Detect which cell encompasses the target text, then output its (x, y) center coordinate. 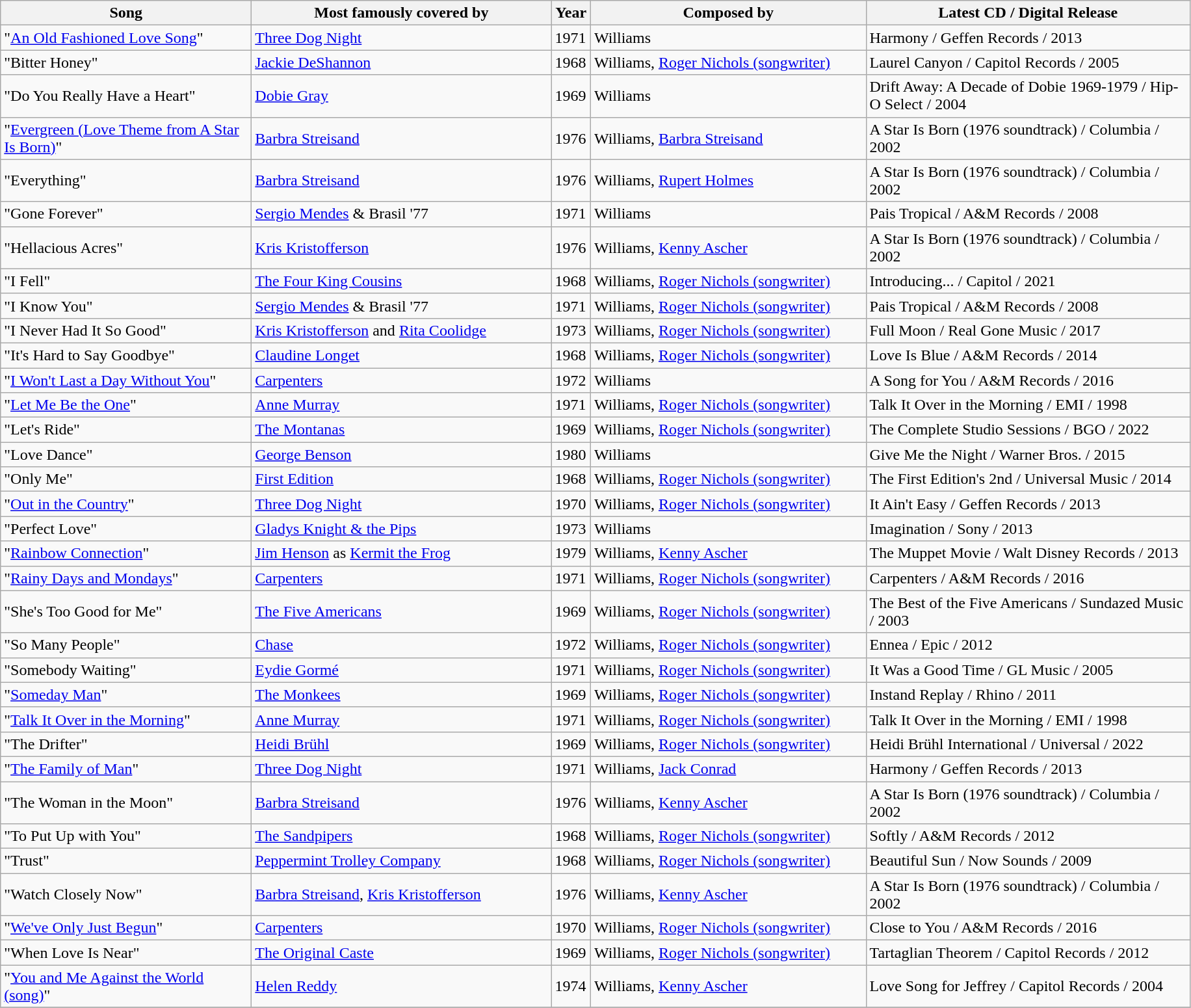
Peppermint Trolley Company (402, 861)
The Best of the Five Americans / Sundazed Music / 2003 (1028, 611)
Helen Reddy (402, 986)
"Hellacious Acres" (126, 247)
"She's Too Good for Me" (126, 611)
"Somebody Waiting" (126, 670)
Barbra Streisand, Kris Kristofferson (402, 895)
It Ain't Easy / Geffen Records / 2013 (1028, 504)
"Let Me Be the One" (126, 405)
The Four King Cousins (402, 281)
Love Song for Jeffrey / Capitol Records / 2004 (1028, 986)
"Bitter Honey" (126, 62)
"So Many People" (126, 645)
1979 (571, 553)
Give Me the Night / Warner Bros. / 2015 (1028, 455)
Dobie Gray (402, 96)
Jim Henson as Kermit the Frog (402, 553)
Softly / A&M Records / 2012 (1028, 836)
Laurel Canyon / Capitol Records / 2005 (1028, 62)
"Talk It Over in the Morning" (126, 719)
Williams, Jack Conrad (728, 769)
"Let's Ride" (126, 430)
"Someday Man" (126, 695)
Close to You / A&M Records / 2016 (1028, 928)
"Watch Closely Now" (126, 895)
Gladys Knight & the Pips (402, 529)
"Out in the Country" (126, 504)
The Montanas (402, 430)
Song (126, 13)
"Everything" (126, 181)
Eydie Gormé (402, 670)
George Benson (402, 455)
"Rainy Days and Mondays" (126, 578)
The Five Americans (402, 611)
Latest CD / Digital Release (1028, 13)
The Sandpipers (402, 836)
"The Drifter" (126, 744)
The Monkees (402, 695)
The Muppet Movie / Walt Disney Records / 2013 (1028, 553)
"I Never Had It So Good" (126, 330)
Claudine Longet (402, 355)
"Perfect Love" (126, 529)
1980 (571, 455)
"Evergreen (Love Theme from A Star Is Born)" (126, 138)
"It's Hard to Say Goodbye" (126, 355)
Heidi Brühl (402, 744)
Introducing... / Capitol / 2021 (1028, 281)
Tartaglian Theorem / Capitol Records / 2012 (1028, 953)
Beautiful Sun / Now Sounds / 2009 (1028, 861)
Williams, Barbra Streisand (728, 138)
Most famously covered by (402, 13)
The Complete Studio Sessions / BGO / 2022 (1028, 430)
"We've Only Just Begun" (126, 928)
"Love Dance" (126, 455)
"Only Me" (126, 479)
"The Family of Man" (126, 769)
Jackie DeShannon (402, 62)
Drift Away: A Decade of Dobie 1969-1979 / Hip-O Select / 2004 (1028, 96)
"I Know You" (126, 306)
"The Woman in the Moon" (126, 802)
Carpenters / A&M Records / 2016 (1028, 578)
"To Put Up with You" (126, 836)
Love Is Blue / A&M Records / 2014 (1028, 355)
It Was a Good Time / GL Music / 2005 (1028, 670)
"You and Me Against the World (song)" (126, 986)
Year (571, 13)
A Song for You / A&M Records / 2016 (1028, 380)
"I Won't Last a Day Without You" (126, 380)
"Do You Really Have a Heart" (126, 96)
"I Fell" (126, 281)
Ennea / Epic / 2012 (1028, 645)
Imagination / Sony / 2013 (1028, 529)
1974 (571, 986)
Kris Kristofferson and Rita Coolidge (402, 330)
Chase (402, 645)
Heidi Brühl International / Universal / 2022 (1028, 744)
"Trust" (126, 861)
Kris Kristofferson (402, 247)
First Edition (402, 479)
"Gone Forever" (126, 214)
Williams, Rupert Holmes (728, 181)
"An Old Fashioned Love Song" (126, 38)
Instand Replay / Rhino / 2011 (1028, 695)
Full Moon / Real Gone Music / 2017 (1028, 330)
The First Edition's 2nd / Universal Music / 2014 (1028, 479)
The Original Caste (402, 953)
Composed by (728, 13)
"When Love Is Near" (126, 953)
"Rainbow Connection" (126, 553)
